Extract the [X, Y] coordinate from the center of the cell holding the provided text.  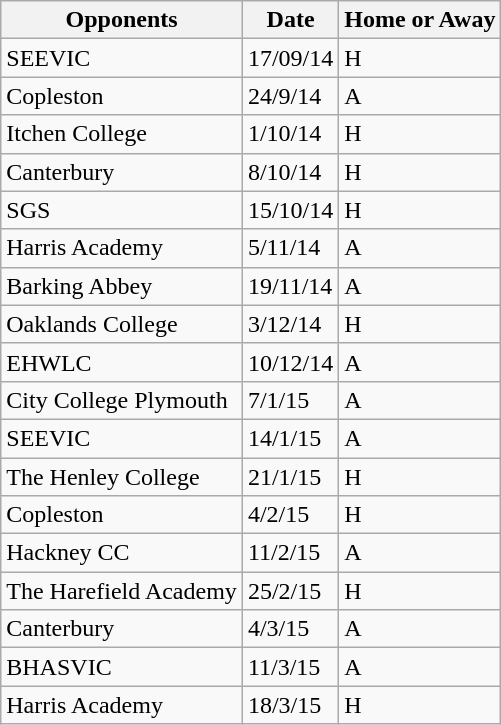
Oaklands College [122, 324]
11/2/15 [290, 553]
Opponents [122, 20]
EHWLC [122, 362]
City College Plymouth [122, 400]
8/10/14 [290, 172]
Hackney CC [122, 553]
3/12/14 [290, 324]
15/10/14 [290, 210]
18/3/15 [290, 705]
Date [290, 20]
4/2/15 [290, 515]
SGS [122, 210]
5/11/14 [290, 248]
BHASVIC [122, 667]
Home or Away [420, 20]
25/2/15 [290, 591]
7/1/15 [290, 400]
10/12/14 [290, 362]
1/10/14 [290, 134]
Itchen College [122, 134]
24/9/14 [290, 96]
17/09/14 [290, 58]
14/1/15 [290, 438]
11/3/15 [290, 667]
4/3/15 [290, 629]
Barking Abbey [122, 286]
19/11/14 [290, 286]
The Henley College [122, 477]
21/1/15 [290, 477]
The Harefield Academy [122, 591]
